Determine the (x, y) coordinate at the center of the cell enclosing the given text.  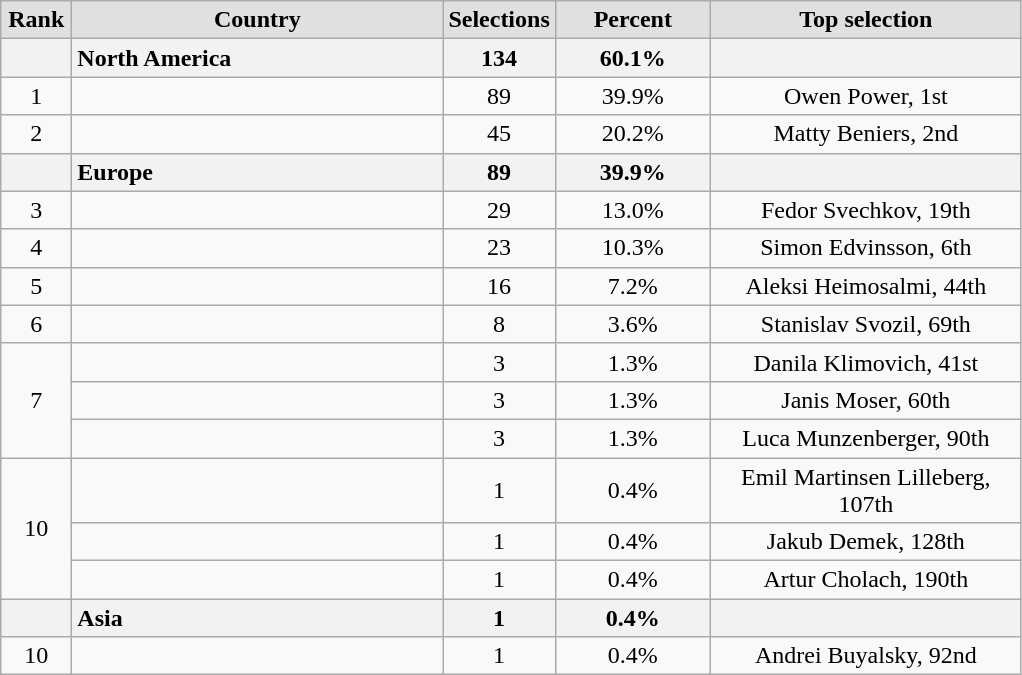
Emil Martinsen Lilleberg, 107th (866, 490)
Janis Moser, 60th (866, 400)
Country (258, 20)
6 (36, 324)
29 (499, 210)
7 (36, 400)
8 (499, 324)
3.6% (632, 324)
4 (36, 248)
Artur Cholach, 190th (866, 580)
134 (499, 58)
Danila Klimovich, 41st (866, 362)
Europe (258, 172)
23 (499, 248)
16 (499, 286)
Stanislav Svozil, 69th (866, 324)
20.2% (632, 134)
Luca Munzenberger, 90th (866, 438)
Top selection (866, 20)
Simon Edvinsson, 6th (866, 248)
5 (36, 286)
North America (258, 58)
2 (36, 134)
Asia (258, 618)
45 (499, 134)
7.2% (632, 286)
Selections (499, 20)
Owen Power, 1st (866, 96)
Percent (632, 20)
60.1% (632, 58)
Matty Beniers, 2nd (866, 134)
13.0% (632, 210)
Jakub Demek, 128th (866, 542)
Aleksi Heimosalmi, 44th (866, 286)
10.3% (632, 248)
Andrei Buyalsky, 92nd (866, 656)
Rank (36, 20)
Fedor Svechkov, 19th (866, 210)
